Detect which cell encompasses the target text, then output its (x, y) center coordinate. 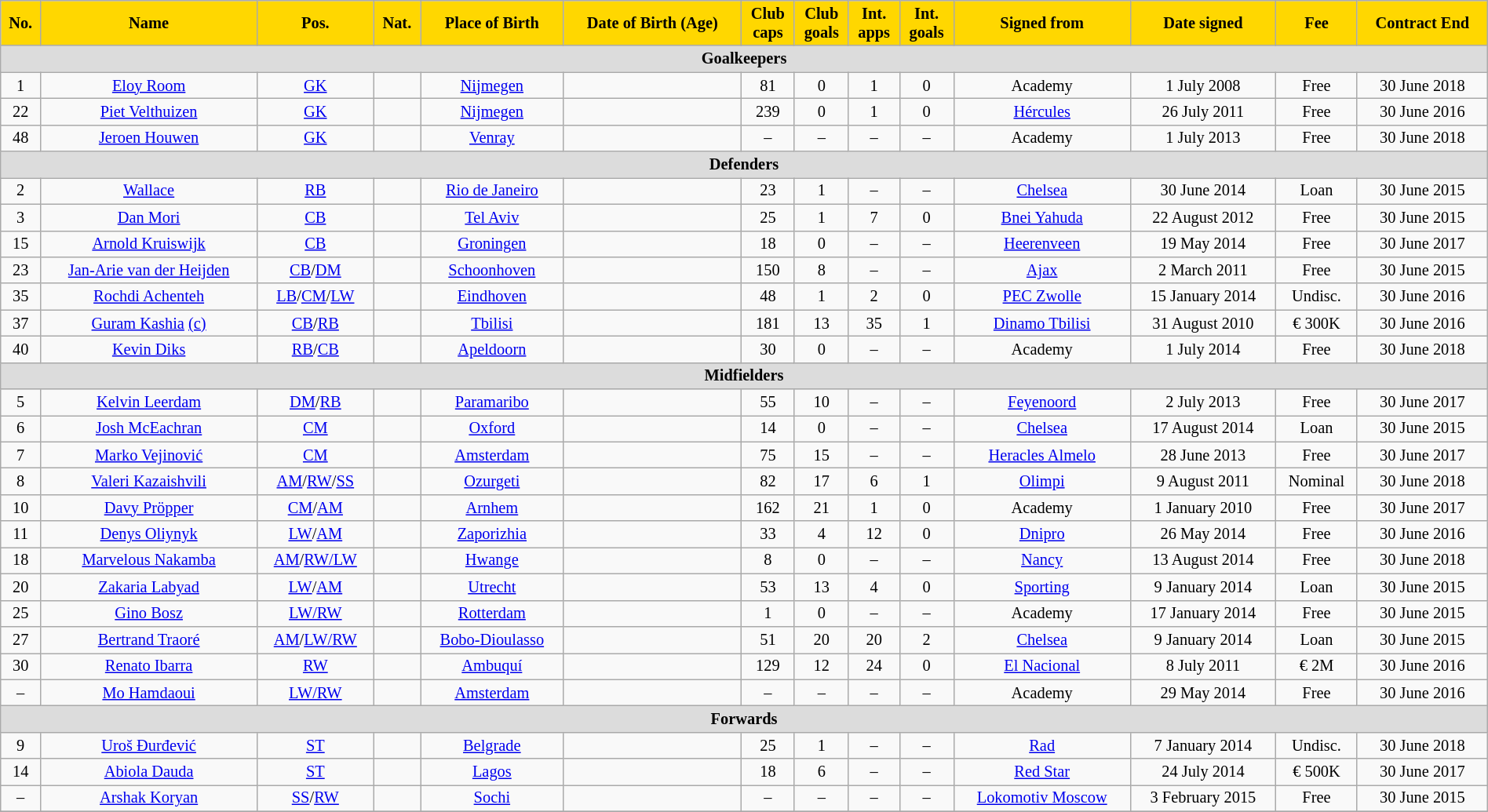
PEC Zwolle (1042, 297)
Olimpi (1042, 481)
CB/DM (315, 270)
Arnold Kruiswijk (149, 244)
Contract End (1422, 23)
Int.goals (926, 23)
29 May 2014 (1202, 693)
Josh McEachran (149, 428)
Denys Oliynyk (149, 534)
Tbilisi (492, 323)
40 (20, 349)
Ozurgeti (492, 481)
Utrecht (492, 587)
Red Star (1042, 772)
30 June 2014 (1202, 191)
162 (768, 508)
Lokomotiv Moscow (1042, 798)
Oxford (492, 428)
Schoonhoven (492, 270)
8 July 2011 (1202, 666)
Defenders (744, 165)
Rio de Janeiro (492, 191)
22 August 2012 (1202, 217)
Eloy Room (149, 86)
51 (768, 639)
Apeldoorn (492, 349)
Wallace (149, 191)
DM/RB (315, 402)
22 (20, 111)
Kelvin Leerdam (149, 402)
Eindhoven (492, 297)
Marvelous Nakamba (149, 560)
Venray (492, 138)
Uroš Đurđević (149, 745)
Int.apps (874, 23)
CM/AM (315, 508)
RW (315, 666)
19 May 2014 (1202, 244)
AM/LW/RW (315, 639)
1 July 2008 (1202, 86)
Heerenveen (1042, 244)
Mo Hamdaoui (149, 693)
Sporting (1042, 587)
€ 300K (1317, 323)
Ajax (1042, 270)
37 (20, 323)
Arnhem (492, 508)
Nat. (397, 23)
26 May 2014 (1202, 534)
9 (20, 745)
13 August 2014 (1202, 560)
1 July 2013 (1202, 138)
Ambuquí (492, 666)
Midfielders (744, 376)
Renato Ibarra (149, 666)
17 August 2014 (1202, 428)
Goalkeepers (744, 59)
No. (20, 23)
5 (20, 402)
Valeri Kazaishvili (149, 481)
15 January 2014 (1202, 297)
17 January 2014 (1202, 614)
Rad (1042, 745)
3 February 2015 (1202, 798)
2 March 2011 (1202, 270)
Name (149, 23)
24 (874, 666)
Guram Kashia (c) (149, 323)
Hércules (1042, 111)
Gino Bosz (149, 614)
11 (20, 534)
Dan Mori (149, 217)
33 (768, 534)
Sochi (492, 798)
Nominal (1317, 481)
Kevin Diks (149, 349)
Hwange (492, 560)
€ 2M (1317, 666)
€ 500K (1317, 772)
SS/RW (315, 798)
El Nacional (1042, 666)
Davy Pröpper (149, 508)
AM/RW/LW (315, 560)
RB/CB (315, 349)
Jeroen Houwen (149, 138)
3 (20, 217)
Bobo-Dioulasso (492, 639)
150 (768, 270)
21 (821, 508)
1 July 2014 (1202, 349)
82 (768, 481)
27 (20, 639)
Lagos (492, 772)
1 January 2010 (1202, 508)
55 (768, 402)
Heracles Almelo (1042, 455)
7 January 2014 (1202, 745)
RB (315, 191)
Rotterdam (492, 614)
53 (768, 587)
Dinamo Tbilisi (1042, 323)
Clubgoals (821, 23)
AM/RW/SS (315, 481)
Dnipro (1042, 534)
Forwards (744, 719)
Bnei Yahuda (1042, 217)
Clubcaps (768, 23)
28 June 2013 (1202, 455)
Arshak Koryan (149, 798)
CB/RB (315, 323)
Abiola Dauda (149, 772)
Fee (1317, 23)
Bertrand Traoré (149, 639)
129 (768, 666)
239 (768, 111)
Pos. (315, 23)
Tel Aviv (492, 217)
Date signed (1202, 23)
Nancy (1042, 560)
24 July 2014 (1202, 772)
Paramaribo (492, 402)
Zakaria Labyad (149, 587)
Signed from (1042, 23)
Feyenoord (1042, 402)
Zaporizhia (492, 534)
Groningen (492, 244)
Place of Birth (492, 23)
Rochdi Achenteh (149, 297)
Piet Velthuizen (149, 111)
31 August 2010 (1202, 323)
Jan-Arie van der Heijden (149, 270)
181 (768, 323)
Date of Birth (Age) (653, 23)
81 (768, 86)
9 August 2011 (1202, 481)
LB/CM/LW (315, 297)
75 (768, 455)
2 July 2013 (1202, 402)
Belgrade (492, 745)
17 (821, 481)
26 July 2011 (1202, 111)
Marko Vejinović (149, 455)
